Locate the cell with the specified text and output its (x, y) center coordinate. 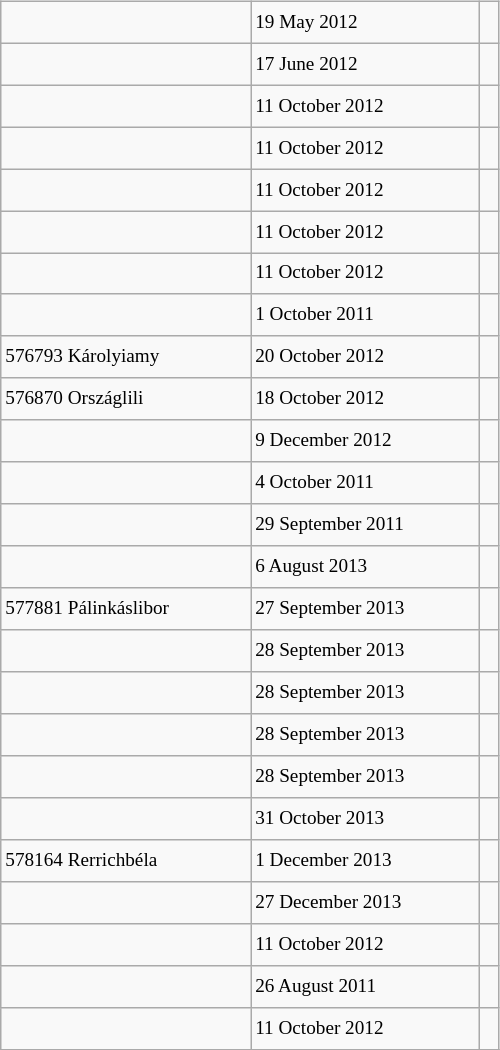
6 August 2013 (366, 567)
31 October 2013 (366, 819)
577881 Pálinkáslibor (126, 609)
27 September 2013 (366, 609)
27 December 2013 (366, 902)
20 October 2012 (366, 357)
29 September 2011 (366, 525)
576793 Károlyiamy (126, 357)
9 December 2012 (366, 441)
18 October 2012 (366, 399)
17 June 2012 (366, 64)
19 May 2012 (366, 22)
1 December 2013 (366, 861)
1 October 2011 (366, 315)
4 October 2011 (366, 483)
26 August 2011 (366, 986)
576870 Országlili (126, 399)
578164 Rerrichbéla (126, 861)
